Return [X, Y] of the center of cell containing provided text 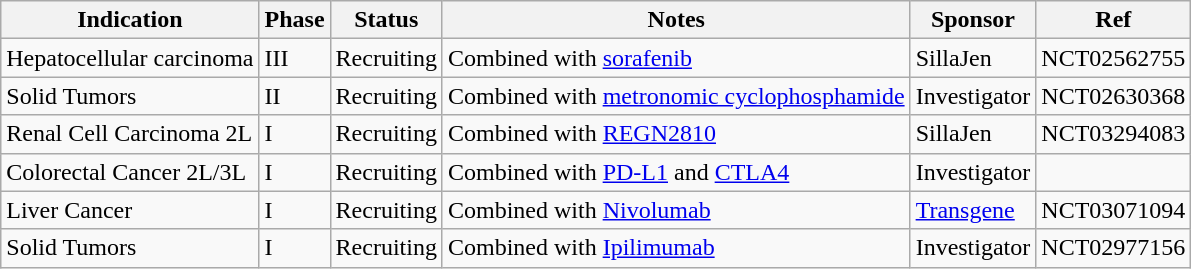
Combined with metronomic cyclophosphamide [676, 96]
Hepatocellular carcinoma [130, 58]
NCT03071094 [1114, 210]
NCT02630368 [1114, 96]
Liver Cancer [130, 210]
NCT02977156 [1114, 248]
NCT03294083 [1114, 134]
Renal Cell Carcinoma 2L [130, 134]
Ref [1114, 20]
Transgene [973, 210]
III [294, 58]
II [294, 96]
Combined with REGN2810 [676, 134]
Phase [294, 20]
Colorectal Cancer 2L/3L [130, 172]
Sponsor [973, 20]
Combined with Ipilimumab [676, 248]
Combined with sorafenib [676, 58]
Combined with Nivolumab [676, 210]
Indication [130, 20]
Combined with PD-L1 and CTLA4 [676, 172]
Notes [676, 20]
NCT02562755 [1114, 58]
Status [386, 20]
